Find where the given text appears and provide that cell's center as (X, Y) coordinate. 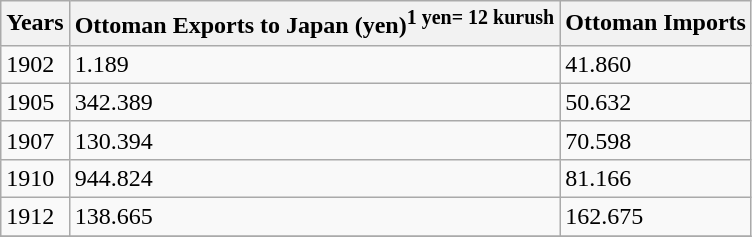
Ottoman Imports (656, 24)
1905 (35, 102)
Ottoman Exports to Japan (yen)1 yen= 12 kurush (314, 24)
138.665 (314, 217)
1910 (35, 178)
70.598 (656, 140)
944.824 (314, 178)
41.860 (656, 64)
1907 (35, 140)
81.166 (656, 178)
50.632 (656, 102)
1912 (35, 217)
1902 (35, 64)
342.389 (314, 102)
130.394 (314, 140)
1.189 (314, 64)
162.675 (656, 217)
Years (35, 24)
